Extract the (X, Y) coordinate from the center of the cell holding the provided text.  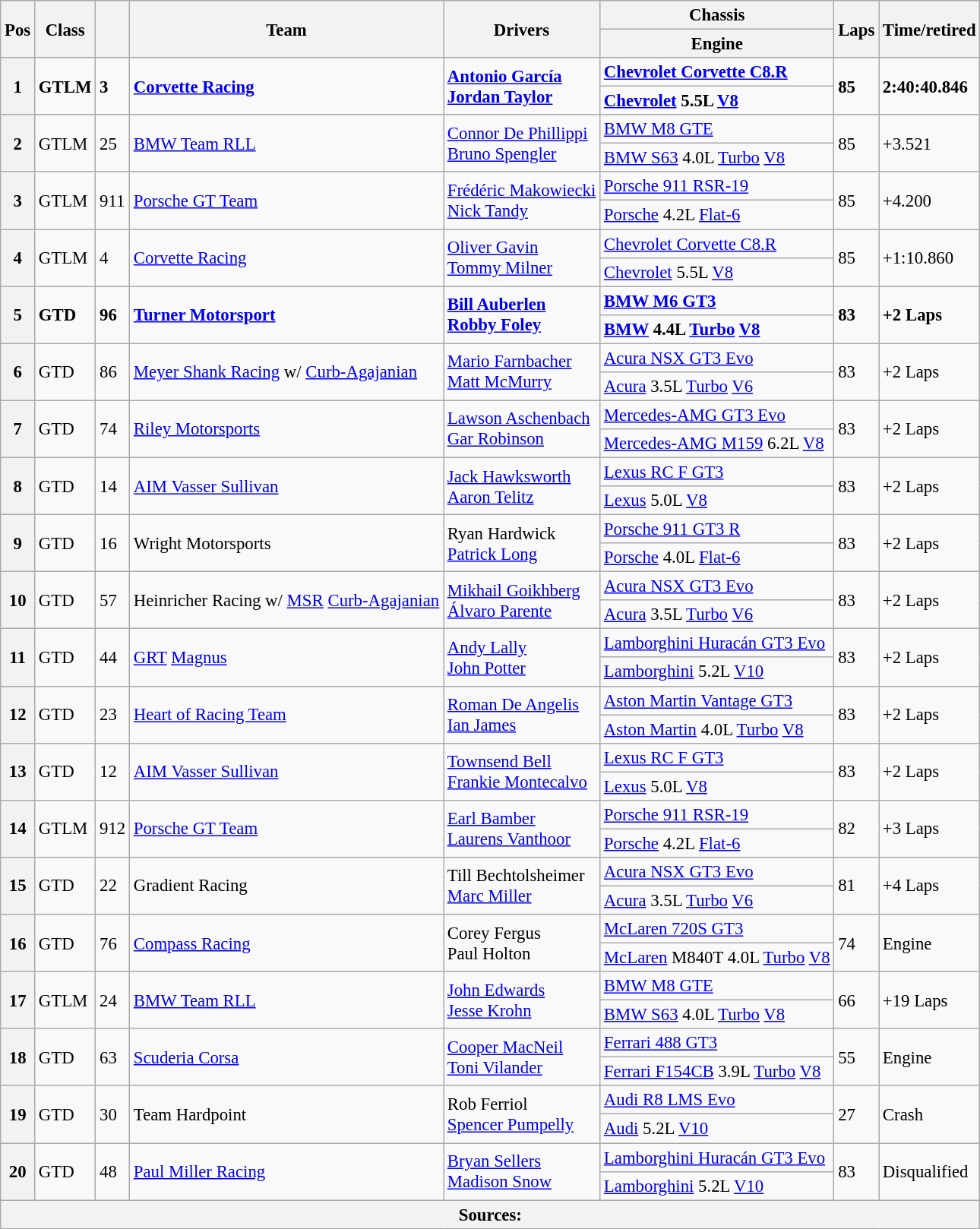
Heart of Racing Team (287, 714)
86 (112, 372)
Porsche 911 GT3 R (717, 529)
GRT Magnus (287, 658)
Aston Martin Vantage GT3 (717, 700)
Heinricher Racing w/ MSR Curb-Agajanian (287, 600)
25 (112, 143)
Antonio García Jordan Taylor (522, 87)
Rob Ferriol Spencer Pumpelly (522, 1115)
John Edwards Jesse Krohn (522, 1000)
82 (857, 829)
Drivers (522, 29)
Audi R8 LMS Evo (717, 1101)
13 (18, 772)
Class (65, 29)
Scuderia Corsa (287, 1057)
8 (18, 486)
30 (112, 1115)
McLaren 720S GT3 (717, 929)
Time/retired (930, 29)
Bill Auberlen Robby Foley (522, 314)
Team (287, 29)
McLaren M840T 4.0L Turbo V8 (717, 958)
Till Bechtolsheimer Marc Miller (522, 886)
911 (112, 201)
9 (18, 544)
Mercedes-AMG GT3 Evo (717, 415)
27 (857, 1115)
Meyer Shank Racing w/ Curb-Agajanian (287, 372)
66 (857, 1000)
Mercedes-AMG M159 6.2L V8 (717, 444)
76 (112, 943)
23 (112, 714)
63 (112, 1057)
Ferrari F154CB 3.9L Turbo V8 (717, 1072)
Laps (857, 29)
+4.200 (930, 201)
Cooper MacNeil Toni Vilander (522, 1057)
7 (18, 428)
2:40:40.846 (930, 87)
Disqualified (930, 1171)
Turner Motorsport (287, 314)
Bryan Sellers Madison Snow (522, 1171)
Jack Hawksworth Aaron Telitz (522, 486)
Wright Motorsports (287, 544)
+3 Laps (930, 829)
Roman De Angelis Ian James (522, 714)
2 (18, 143)
Mikhail Goikhberg Álvaro Parente (522, 600)
19 (18, 1115)
Team Hardpoint (287, 1115)
Lawson Aschenbach Gar Robinson (522, 428)
24 (112, 1000)
Aston Martin 4.0L Turbo V8 (717, 729)
44 (112, 658)
BMW 4.4L Turbo V8 (717, 329)
Andy Lally John Potter (522, 658)
Connor De Phillippi Bruno Spengler (522, 143)
Townsend Bell Frankie Montecalvo (522, 772)
+1:10.860 (930, 258)
Riley Motorsports (287, 428)
81 (857, 886)
17 (18, 1000)
5 (18, 314)
Compass Racing (287, 943)
Pos (18, 29)
Earl Bamber Laurens Vanthoor (522, 829)
Sources: (491, 1215)
+4 Laps (930, 886)
Ferrari 488 GT3 (717, 1043)
15 (18, 886)
Porsche 4.0L Flat-6 (717, 558)
55 (857, 1057)
Chassis (717, 15)
912 (112, 829)
Paul Miller Racing (287, 1171)
1 (18, 87)
Oliver Gavin Tommy Milner (522, 258)
Frédéric Makowiecki Nick Tandy (522, 201)
Ryan Hardwick Patrick Long (522, 544)
BMW M6 GT3 (717, 301)
Mario Farnbacher Matt McMurry (522, 372)
22 (112, 886)
57 (112, 600)
11 (18, 658)
Corey Fergus Paul Holton (522, 943)
10 (18, 600)
Gradient Racing (287, 886)
+3.521 (930, 143)
48 (112, 1171)
18 (18, 1057)
Crash (930, 1115)
6 (18, 372)
Audi 5.2L V10 (717, 1129)
96 (112, 314)
+19 Laps (930, 1000)
20 (18, 1171)
